Find where the given text appears and provide that cell's center as (X, Y) coordinate. 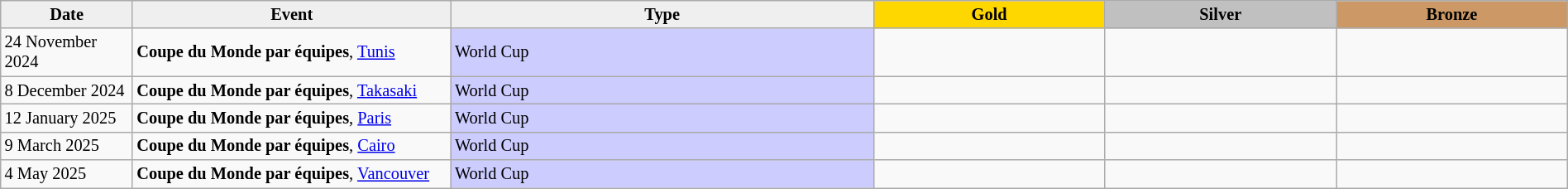
4 May 2025 (67, 174)
Date (67, 14)
Coupe du Monde par équipes, Cairo (291, 146)
Bronze (1452, 14)
Coupe du Monde par équipes, Paris (291, 118)
12 January 2025 (67, 118)
Coupe du Monde par équipes, Tunis (291, 52)
Coupe du Monde par équipes, Vancouver (291, 174)
24 November 2024 (67, 52)
Gold (989, 14)
Coupe du Monde par équipes, Takasaki (291, 90)
9 March 2025 (67, 146)
Event (291, 14)
Silver (1221, 14)
Type (662, 14)
8 December 2024 (67, 90)
